Detect which cell encompasses the target text, then output its [x, y] center coordinate. 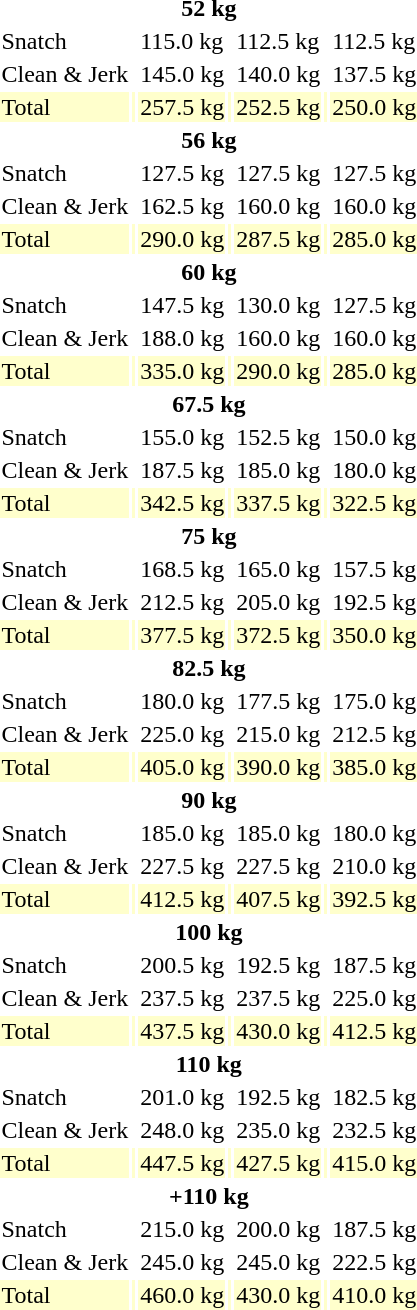
155.0 kg [182, 437]
342.5 kg [182, 503]
205.0 kg [278, 602]
372.5 kg [278, 635]
337.5 kg [278, 503]
377.5 kg [182, 635]
437.5 kg [182, 1031]
145.0 kg [182, 74]
201.0 kg [182, 1097]
162.5 kg [182, 206]
147.5 kg [182, 305]
115.0 kg [182, 41]
335.0 kg [182, 371]
460.0 kg [182, 1295]
165.0 kg [278, 569]
188.0 kg [182, 338]
447.5 kg [182, 1163]
248.0 kg [182, 1130]
180.0 kg [182, 701]
407.5 kg [278, 899]
235.0 kg [278, 1130]
257.5 kg [182, 107]
200.5 kg [182, 965]
130.0 kg [278, 305]
405.0 kg [182, 767]
200.0 kg [278, 1229]
390.0 kg [278, 767]
412.5 kg [182, 899]
177.5 kg [278, 701]
225.0 kg [182, 734]
252.5 kg [278, 107]
287.5 kg [278, 239]
140.0 kg [278, 74]
427.5 kg [278, 1163]
112.5 kg [278, 41]
187.5 kg [182, 470]
168.5 kg [182, 569]
152.5 kg [278, 437]
212.5 kg [182, 602]
